Provide the (X, Y) coordinate of the cell's center where the given text is located.  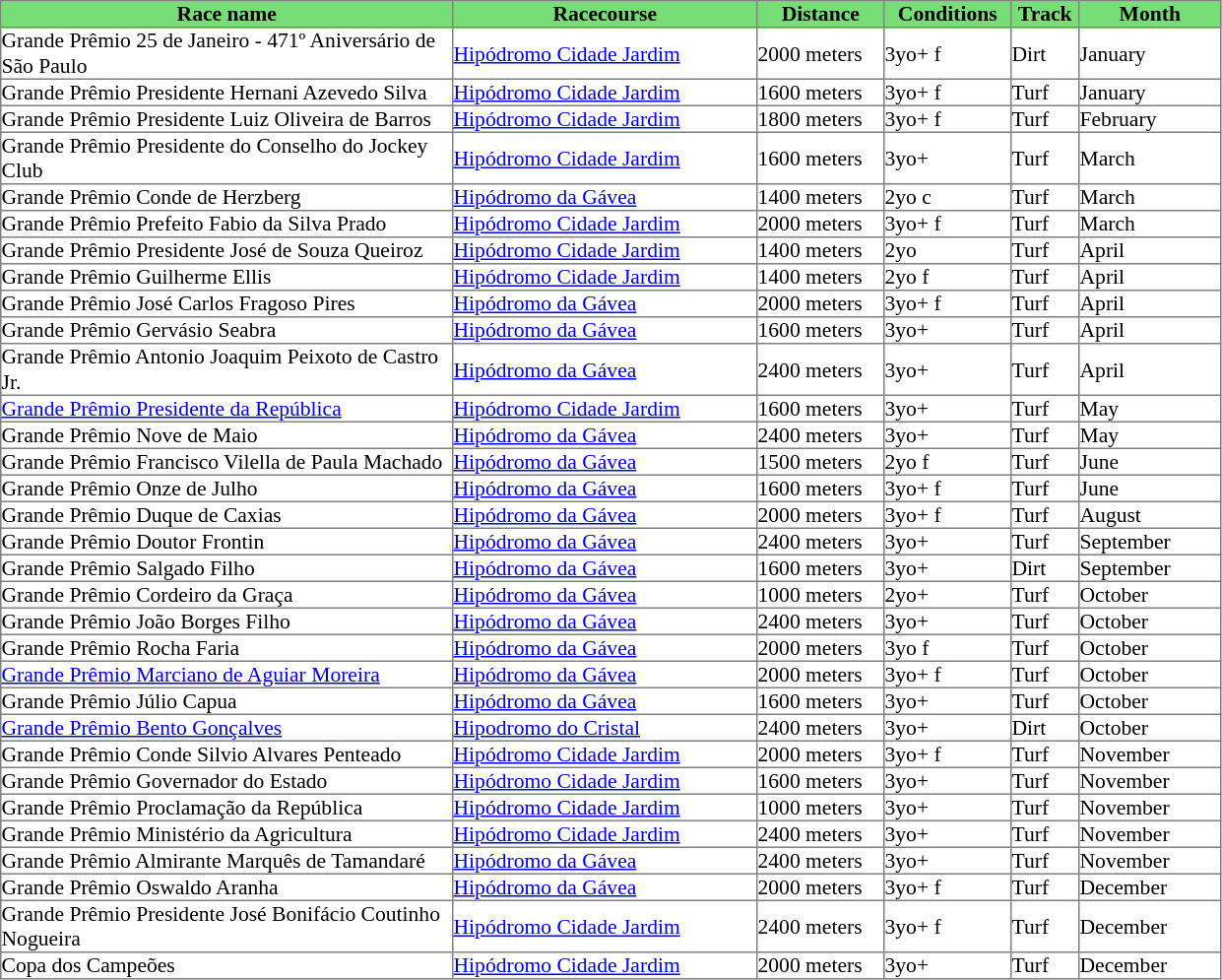
Grande Prêmio Presidente José Bonifácio Coutinho Nogueira (226, 926)
Grande Prêmio Salgado Filho (226, 567)
Distance (821, 14)
Grande Prêmio Antonio Joaquim Peixoto de Castro Jr. (226, 369)
Grande Prêmio 25 de Janeiro - 471º Aniversário de São Paulo (226, 53)
Grande Prêmio Marciano de Aguiar Moreira (226, 674)
Grande Prêmio Guilherme Ellis (226, 278)
Grande Prêmio Presidente Luiz Oliveira de Barros (226, 118)
Grande Prêmio Presidente do Conselho do Jockey Club (226, 158)
Grande Prêmio José Carlos Fragoso Pires (226, 303)
Grande Prêmio Ministério da Agricultura (226, 833)
Grande Prêmio Rocha Faria (226, 648)
Grande Prêmio Doutor Frontin (226, 542)
1800 meters (821, 118)
Grande Prêmio Gervásio Seabra (226, 331)
Grande Prêmio Proclamação da República (226, 808)
Grande Prêmio Governador do Estado (226, 780)
Copa dos Campeões (226, 965)
Month (1150, 14)
3yo f (947, 648)
Grande Prêmio Júlio Capua (226, 701)
Grande Prêmio Conde Silvio Alvares Penteado (226, 754)
February (1150, 118)
August (1150, 514)
Grande Prêmio João Borges Filho (226, 621)
Grande Prêmio Oswaldo Aranha (226, 886)
Grande Prêmio Prefeito Fabio da Silva Prado (226, 225)
Grande Prêmio Presidente José de Souza Queiroz (226, 250)
Grande Prêmio Almirante Marquês de Tamandaré (226, 861)
Hipodromo do Cristal (605, 727)
Grande Prêmio Nove de Maio (226, 435)
Grande Prêmio Cordeiro da Graça (226, 595)
1500 meters (821, 461)
Grande Prêmio Conde de Herzberg (226, 197)
Grande Prêmio Onze de Julho (226, 489)
Track (1046, 14)
2yo c (947, 197)
Conditions (947, 14)
Race name (226, 14)
2yo+ (947, 595)
Grande Prêmio Francisco Vilella de Paula Machado (226, 461)
Grande Prêmio Presidente da República (226, 408)
Grande Prêmio Duque de Caxias (226, 514)
2yo (947, 250)
Grande Prêmio Bento Gonçalves (226, 727)
Racecourse (605, 14)
Grande Prêmio Presidente Hernani Azevedo Silva (226, 93)
